Return [x, y] of the center of cell containing provided text 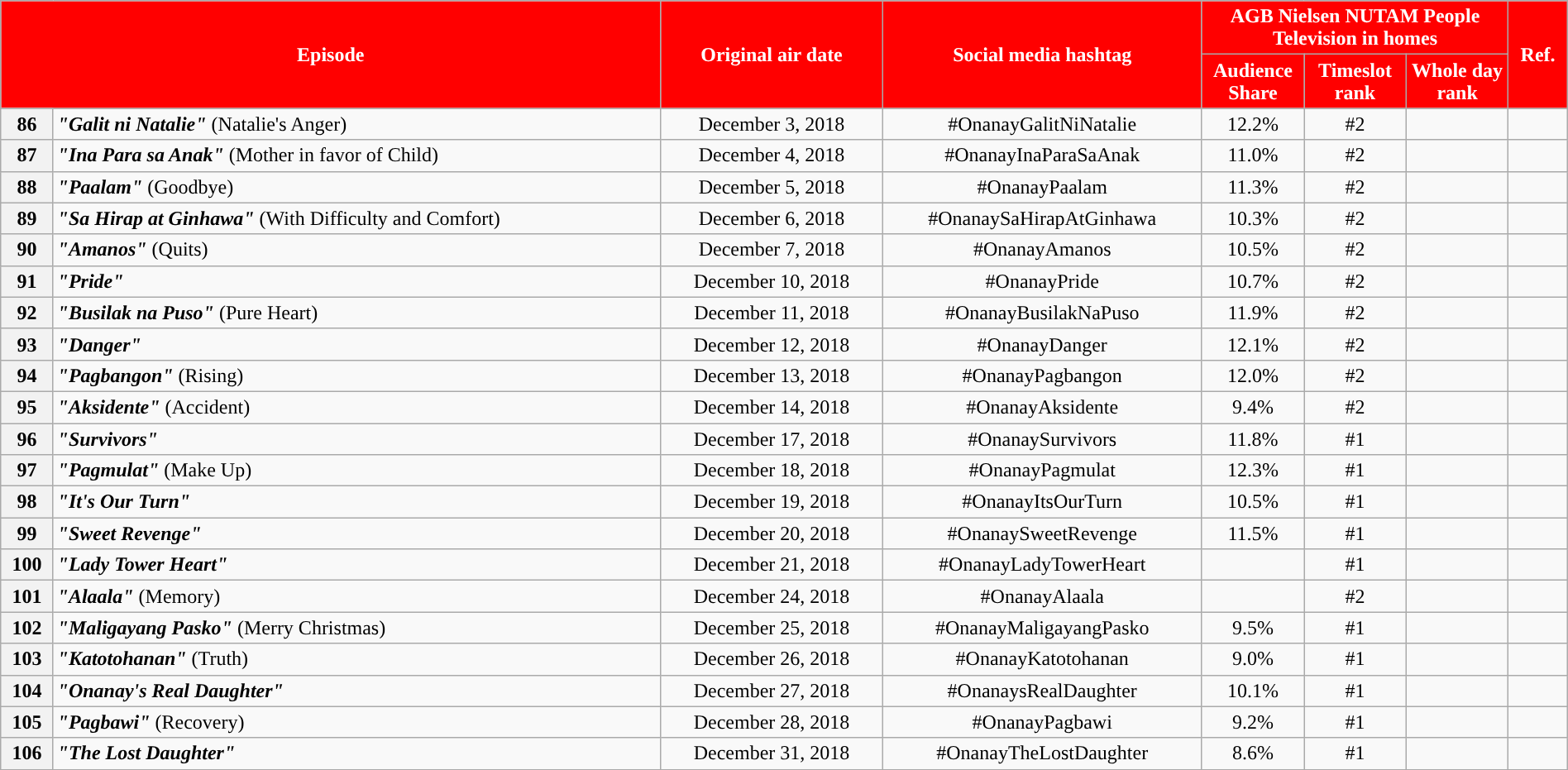
93 [26, 344]
Social media hashtag [1042, 55]
December 25, 2018 [772, 628]
10.1% [1253, 691]
#OnanayAksidente [1042, 407]
10.7% [1253, 281]
"Busilak na Puso" (Pure Heart) [357, 313]
11.8% [1253, 439]
9.4% [1253, 407]
"Amanos" (Quits) [357, 250]
#OnanayPride [1042, 281]
December 21, 2018 [772, 565]
"Sa Hirap at Ginhawa" (With Difficulty and Comfort) [357, 218]
88 [26, 187]
#OnanayLadyTowerHeart [1042, 565]
December 24, 2018 [772, 596]
"Pride" [357, 281]
"Danger" [357, 344]
#OnanaysRealDaughter [1042, 691]
#OnanaySweetRevenge [1042, 533]
December 5, 2018 [772, 187]
"The Lost Daughter" [357, 753]
December 14, 2018 [772, 407]
"Galit ni Natalie" (Natalie's Anger) [357, 124]
10.3% [1253, 218]
8.6% [1253, 753]
December 17, 2018 [772, 439]
86 [26, 124]
#OnanaySurvivors [1042, 439]
#OnanayPaalam [1042, 187]
11.5% [1253, 533]
87 [26, 155]
101 [26, 596]
Whole dayrank [1457, 81]
"Survivors" [357, 439]
#OnanayDanger [1042, 344]
12.1% [1253, 344]
December 27, 2018 [772, 691]
11.0% [1253, 155]
11.9% [1253, 313]
103 [26, 659]
December 12, 2018 [772, 344]
Ref. [1538, 55]
12.3% [1253, 471]
December 3, 2018 [772, 124]
#OnanayItsOurTurn [1042, 502]
#OnanayPagmulat [1042, 471]
December 6, 2018 [772, 218]
9.0% [1253, 659]
#OnanayGalitNiNatalie [1042, 124]
92 [26, 313]
December 28, 2018 [772, 722]
"Pagmulat" (Make Up) [357, 471]
#OnanayPagbangon [1042, 375]
December 20, 2018 [772, 533]
105 [26, 722]
December 11, 2018 [772, 313]
Timeslotrank [1355, 81]
"Sweet Revenge" [357, 533]
Audience Share [1253, 81]
December 10, 2018 [772, 281]
December 4, 2018 [772, 155]
94 [26, 375]
97 [26, 471]
"Lady Tower Heart" [357, 565]
"Onanay's Real Daughter" [357, 691]
98 [26, 502]
9.5% [1253, 628]
89 [26, 218]
12.0% [1253, 375]
#OnanayAlaala [1042, 596]
12.2% [1253, 124]
December 31, 2018 [772, 753]
"Ina Para sa Anak" (Mother in favor of Child) [357, 155]
96 [26, 439]
91 [26, 281]
#OnanayAmanos [1042, 250]
99 [26, 533]
Original air date [772, 55]
#OnanayMaligayangPasko [1042, 628]
106 [26, 753]
"Paalam" (Goodbye) [357, 187]
#OnanayKatotohanan [1042, 659]
December 7, 2018 [772, 250]
"It's Our Turn" [357, 502]
Episode [331, 55]
9.2% [1253, 722]
#OnanayPagbawi [1042, 722]
104 [26, 691]
#OnanayTheLostDaughter [1042, 753]
December 26, 2018 [772, 659]
"Alaala" (Memory) [357, 596]
11.3% [1253, 187]
90 [26, 250]
"Pagbangon" (Rising) [357, 375]
"Katotohanan" (Truth) [357, 659]
"Aksidente" (Accident) [357, 407]
100 [26, 565]
December 19, 2018 [772, 502]
102 [26, 628]
#OnanayInaParaSaAnak [1042, 155]
"Pagbawi" (Recovery) [357, 722]
December 18, 2018 [772, 471]
"Maligayang Pasko" (Merry Christmas) [357, 628]
95 [26, 407]
#OnanaySaHirapAtGinhawa [1042, 218]
December 13, 2018 [772, 375]
#OnanayBusilakNaPuso [1042, 313]
AGB Nielsen NUTAM People Television in homes [1355, 28]
